For the text-containing cell, return its midpoint in [x, y] coordinate format. 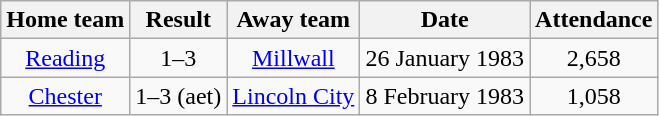
Result [178, 20]
1–3 (aet) [178, 96]
8 February 1983 [445, 96]
26 January 1983 [445, 58]
Away team [294, 20]
Millwall [294, 58]
1,058 [594, 96]
Date [445, 20]
Reading [66, 58]
Attendance [594, 20]
Lincoln City [294, 96]
2,658 [594, 58]
Home team [66, 20]
Chester [66, 96]
1–3 [178, 58]
